Output the (x, y) coordinate of the center of the cell containing the given text.  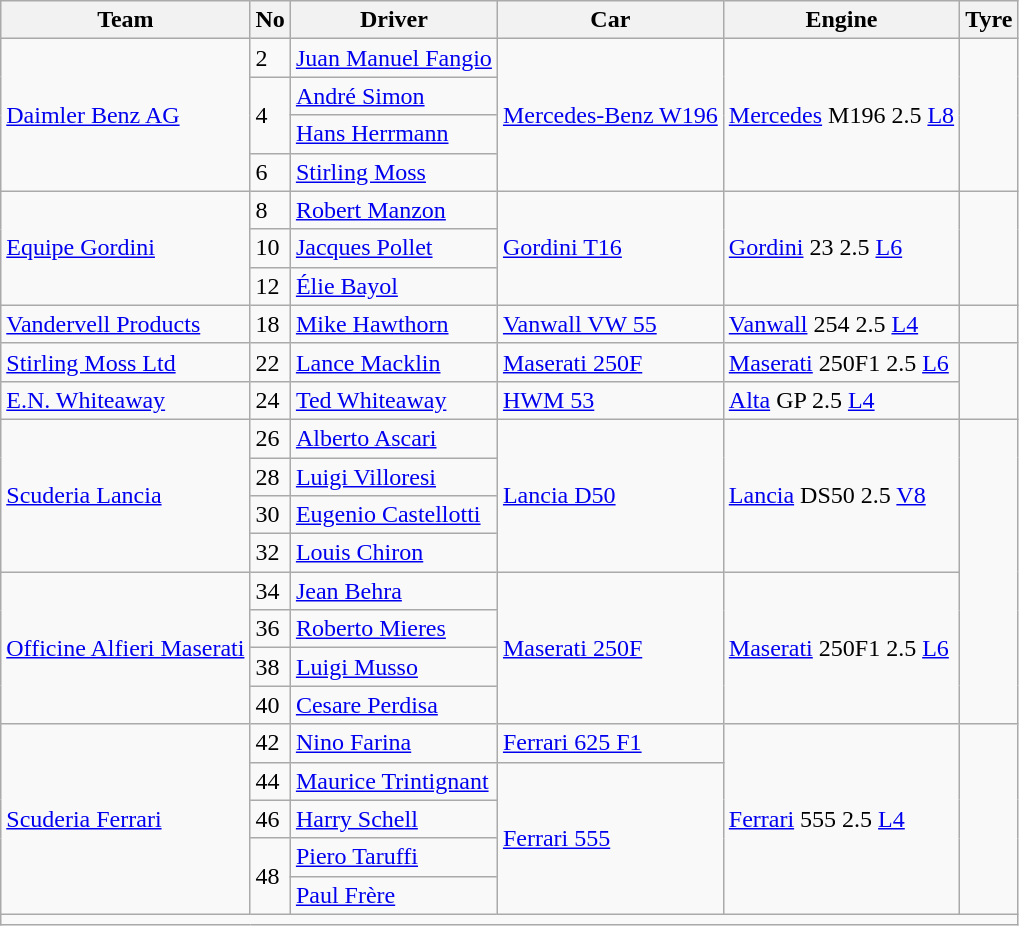
Juan Manuel Fangio (394, 58)
Ferrari 625 F1 (610, 743)
Vanwall 254 2.5 L4 (841, 324)
10 (270, 248)
Driver (394, 20)
2 (270, 58)
28 (270, 477)
Luigi Villoresi (394, 477)
André Simon (394, 96)
Louis Chiron (394, 553)
6 (270, 172)
12 (270, 286)
Lancia D50 (610, 495)
Vanwall VW 55 (610, 324)
24 (270, 400)
Ferrari 555 2.5 L4 (841, 819)
42 (270, 743)
No (270, 20)
22 (270, 362)
30 (270, 515)
32 (270, 553)
44 (270, 781)
Jacques Pollet (394, 248)
Stirling Moss (394, 172)
Scuderia Lancia (126, 495)
Ferrari 555 (610, 838)
HWM 53 (610, 400)
4 (270, 115)
40 (270, 705)
Daimler Benz AG (126, 115)
Equipe Gordini (126, 248)
36 (270, 629)
Nino Farina (394, 743)
Hans Herrmann (394, 134)
8 (270, 210)
E.N. Whiteaway (126, 400)
Lancia DS50 2.5 V8 (841, 495)
Team (126, 20)
46 (270, 819)
Élie Bayol (394, 286)
38 (270, 667)
Maurice Trintignant (394, 781)
Cesare Perdisa (394, 705)
Alta GP 2.5 L4 (841, 400)
Eugenio Castellotti (394, 515)
Tyre (989, 20)
Car (610, 20)
48 (270, 876)
Harry Schell (394, 819)
Lance Macklin (394, 362)
Stirling Moss Ltd (126, 362)
Robert Manzon (394, 210)
Vandervell Products (126, 324)
Mercedes M196 2.5 L8 (841, 115)
Mercedes-Benz W196 (610, 115)
Engine (841, 20)
Scuderia Ferrari (126, 819)
Gordini 23 2.5 L6 (841, 248)
34 (270, 591)
Jean Behra (394, 591)
26 (270, 438)
Officine Alfieri Maserati (126, 648)
Luigi Musso (394, 667)
Piero Taruffi (394, 857)
18 (270, 324)
Ted Whiteaway (394, 400)
Gordini T16 (610, 248)
Alberto Ascari (394, 438)
Paul Frère (394, 895)
Roberto Mieres (394, 629)
Mike Hawthorn (394, 324)
